Output the [X, Y] coordinate of the center of the cell containing the given text.  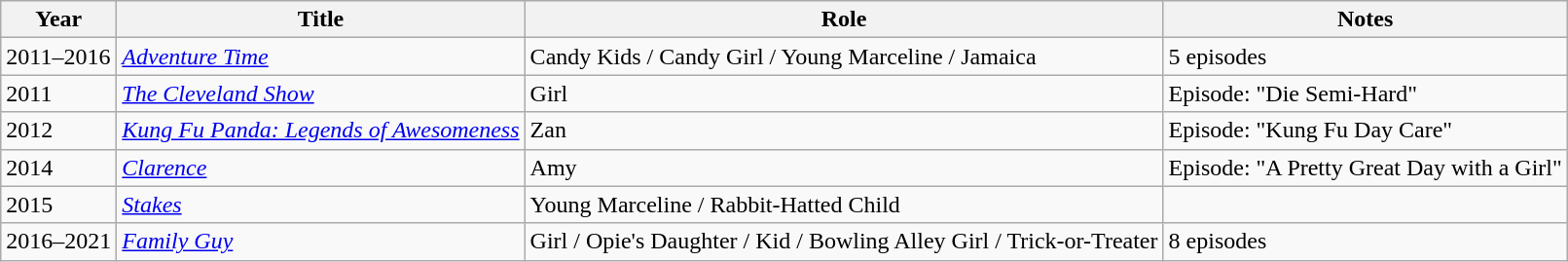
8 episodes [1365, 242]
Episode: "A Pretty Great Day with a Girl" [1365, 168]
Candy Kids / Candy Girl / Young Marceline / Jamaica [844, 56]
Adventure Time [321, 56]
Clarence [321, 168]
Year [58, 19]
Young Marceline / Rabbit-Hatted Child [844, 205]
Girl [844, 94]
2011–2016 [58, 56]
Episode: "Die Semi-Hard" [1365, 94]
2011 [58, 94]
2014 [58, 168]
Kung Fu Panda: Legends of Awesomeness [321, 131]
The Cleveland Show [321, 94]
Episode: "Kung Fu Day Care" [1365, 131]
Girl / Opie's Daughter / Kid / Bowling Alley Girl / Trick-or-Treater [844, 242]
Family Guy [321, 242]
Notes [1365, 19]
2012 [58, 131]
Role [844, 19]
Title [321, 19]
Amy [844, 168]
2015 [58, 205]
2016–2021 [58, 242]
Zan [844, 131]
5 episodes [1365, 56]
Stakes [321, 205]
